Identify which cell holds the provided text, then report its [X, Y] central coordinate. 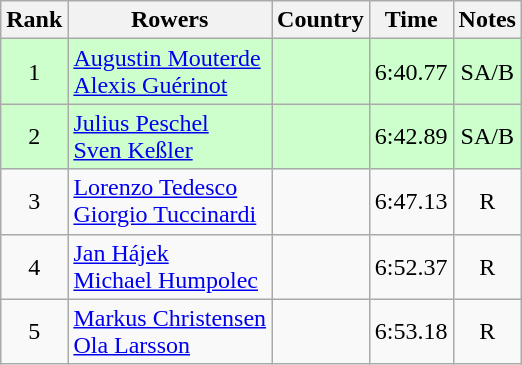
6:47.13 [411, 202]
5 [34, 332]
4 [34, 266]
Julius PeschelSven Keßler [170, 136]
6:53.18 [411, 332]
6:52.37 [411, 266]
1 [34, 72]
Notes [487, 20]
Jan HájekMichael Humpolec [170, 266]
Time [411, 20]
2 [34, 136]
6:42.89 [411, 136]
Augustin MouterdeAlexis Guérinot [170, 72]
3 [34, 202]
Markus ChristensenOla Larsson [170, 332]
Country [321, 20]
Rowers [170, 20]
Rank [34, 20]
6:40.77 [411, 72]
Lorenzo TedescoGiorgio Tuccinardi [170, 202]
